Identify which cell holds the provided text, then report its (X, Y) central coordinate. 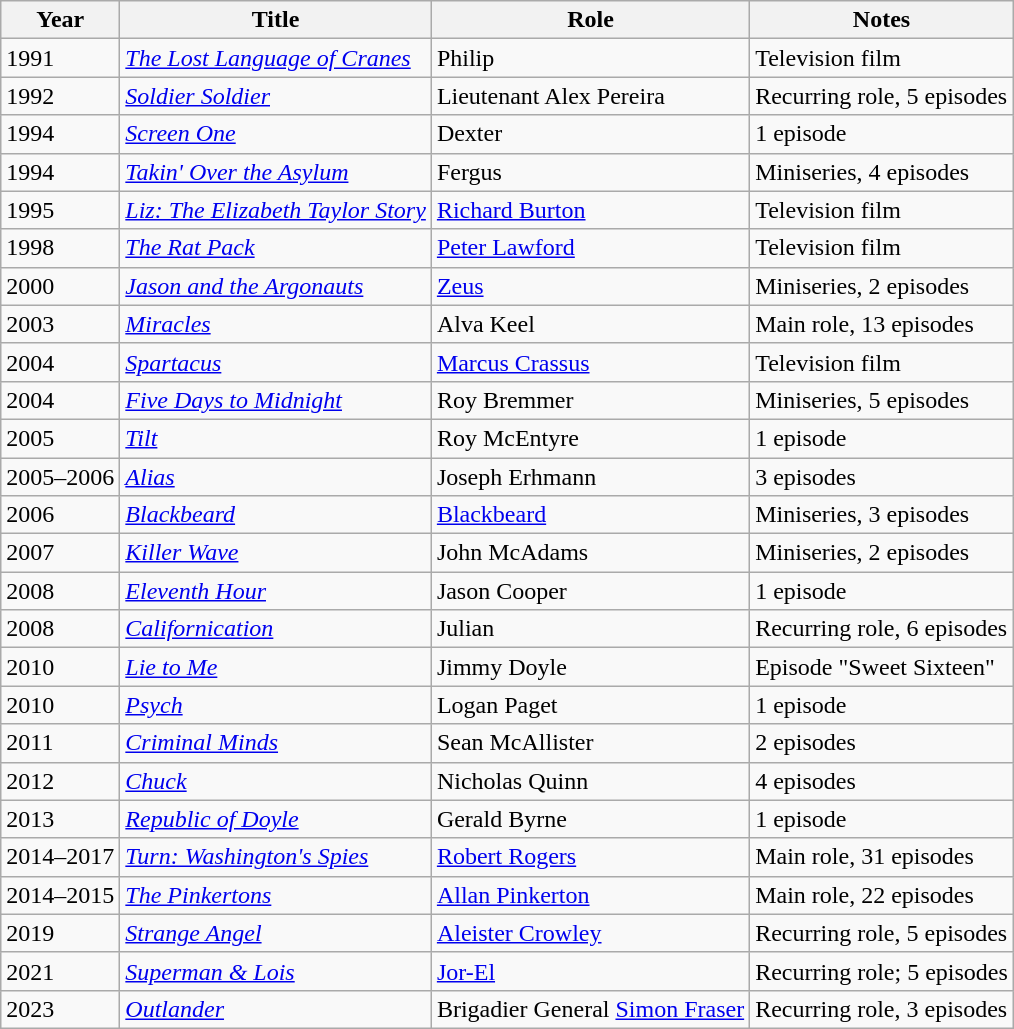
2005 (60, 438)
2005–2006 (60, 477)
Roy McEntyre (590, 438)
Recurring role, 3 episodes (882, 1009)
Recurring role; 5 episodes (882, 971)
Main role, 31 episodes (882, 857)
2011 (60, 743)
Dexter (590, 134)
Strange Angel (276, 933)
Jason and the Argonauts (276, 286)
Californication (276, 629)
Fergus (590, 172)
Five Days to Midnight (276, 400)
Robert Rogers (590, 857)
2006 (60, 515)
1995 (60, 210)
Julian (590, 629)
Republic of Doyle (276, 819)
Richard Burton (590, 210)
1998 (60, 248)
Alias (276, 477)
Notes (882, 20)
2014–2015 (60, 895)
2023 (60, 1009)
Killer Wave (276, 553)
Miniseries, 5 episodes (882, 400)
Criminal Minds (276, 743)
John McAdams (590, 553)
Liz: The Elizabeth Taylor Story (276, 210)
1991 (60, 58)
Chuck (276, 781)
Miniseries, 3 episodes (882, 515)
2014–2017 (60, 857)
2003 (60, 324)
3 episodes (882, 477)
Jason Cooper (590, 591)
Takin' Over the Asylum (276, 172)
Soldier Soldier (276, 96)
Zeus (590, 286)
Tilt (276, 438)
1992 (60, 96)
Miracles (276, 324)
Allan Pinkerton (590, 895)
Miniseries, 4 episodes (882, 172)
Joseph Erhmann (590, 477)
Spartacus (276, 362)
2013 (60, 819)
Lieutenant Alex Pereira (590, 96)
Screen One (276, 134)
2012 (60, 781)
Lie to Me (276, 667)
The Pinkertons (276, 895)
Title (276, 20)
Jor-El (590, 971)
Philip (590, 58)
Eleventh Hour (276, 591)
Peter Lawford (590, 248)
Logan Paget (590, 705)
Main role, 22 episodes (882, 895)
Nicholas Quinn (590, 781)
The Rat Pack (276, 248)
Recurring role, 6 episodes (882, 629)
Alva Keel (590, 324)
Gerald Byrne (590, 819)
Roy Bremmer (590, 400)
Sean McAllister (590, 743)
Jimmy Doyle (590, 667)
4 episodes (882, 781)
Psych (276, 705)
Episode "Sweet Sixteen" (882, 667)
Main role, 13 episodes (882, 324)
Turn: Washington's Spies (276, 857)
Role (590, 20)
Marcus Crassus (590, 362)
Aleister Crowley (590, 933)
2007 (60, 553)
Year (60, 20)
2019 (60, 933)
Outlander (276, 1009)
2 episodes (882, 743)
Brigadier General Simon Fraser (590, 1009)
Superman & Lois (276, 971)
2000 (60, 286)
2021 (60, 971)
The Lost Language of Cranes (276, 58)
